Extract the [x, y] coordinate from the center of the cell holding the provided text.  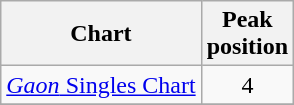
Gaon Singles Chart [101, 85]
4 [247, 85]
Chart [101, 34]
Peakposition [247, 34]
